Return the (x, y) coordinate for the center point of the cell that contains the specified text.  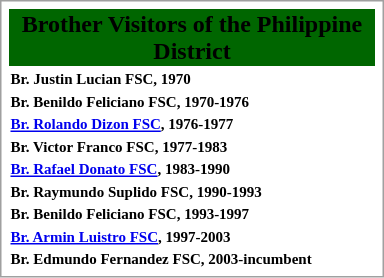
Br. Benildo Feliciano FSC, 1993-1997 (192, 214)
Brother Visitors of the Philippine District (192, 38)
Br. Benildo Feliciano FSC, 1970-1976 (192, 102)
Br. Rolando Dizon FSC, 1976-1977 (192, 124)
Br. Victor Franco FSC, 1977-1983 (192, 146)
Br. Armin Luistro FSC, 1997-2003 (192, 236)
Br. Rafael Donato FSC, 1983-1990 (192, 169)
Br. Edmundo Fernandez FSC, 2003-incumbent (192, 259)
Br. Raymundo Suplido FSC, 1990-1993 (192, 192)
Br. Justin Lucian FSC, 1970 (192, 79)
